Provide the [x, y] coordinate of the cell's center where the given text is located.  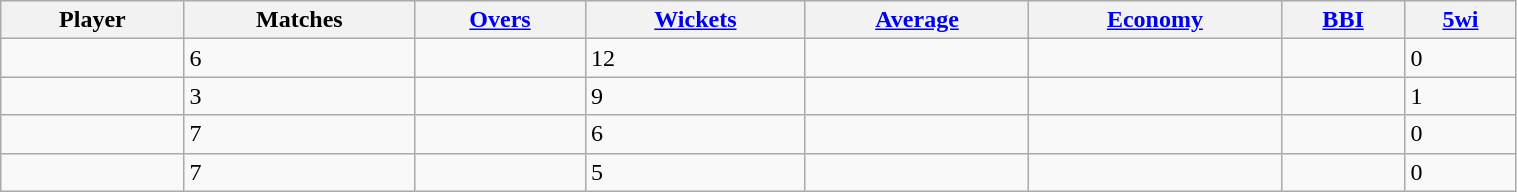
3 [300, 96]
5wi [1460, 20]
Player [92, 20]
Economy [1156, 20]
12 [695, 58]
Average [916, 20]
5 [695, 172]
9 [695, 96]
BBI [1343, 20]
Matches [300, 20]
Wickets [695, 20]
1 [1460, 96]
Overs [500, 20]
